Search for the cell housing the specified text and yield its (X, Y) center coordinate. 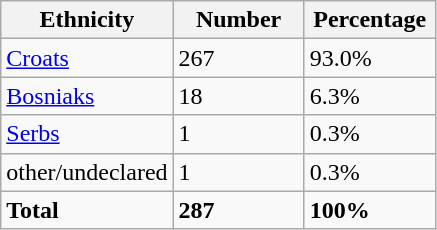
93.0% (370, 58)
Croats (87, 58)
Total (87, 210)
6.3% (370, 96)
Number (238, 20)
Percentage (370, 20)
Ethnicity (87, 20)
100% (370, 210)
Serbs (87, 134)
267 (238, 58)
18 (238, 96)
Bosniaks (87, 96)
other/undeclared (87, 172)
287 (238, 210)
